Capture the cell that displays the provided text and extract its (x, y) central coordinate. 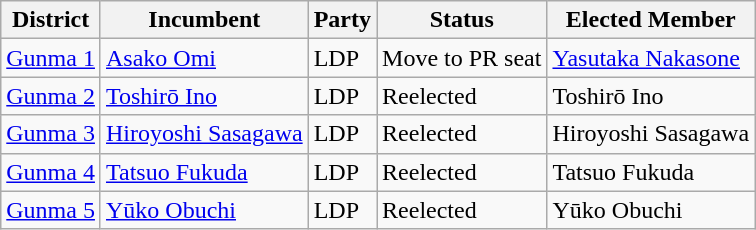
Status (462, 20)
Gunma 5 (51, 210)
Yasutaka Nakasone (651, 58)
Gunma 3 (51, 134)
Gunma 4 (51, 172)
Gunma 2 (51, 96)
District (51, 20)
Party (342, 20)
Asako Omi (204, 58)
Elected Member (651, 20)
Gunma 1 (51, 58)
Move to PR seat (462, 58)
Incumbent (204, 20)
